Determine the (X, Y) coordinate at the center of the cell enclosing the given text.  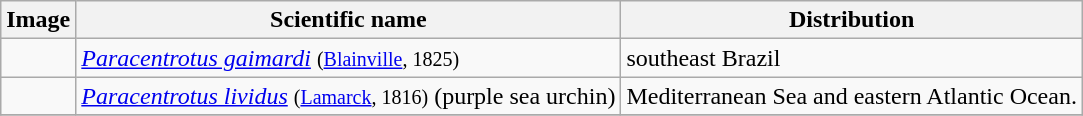
Paracentrotus lividus (Lamarck, 1816) (purple sea urchin) (348, 96)
Scientific name (348, 20)
Paracentrotus gaimardi (Blainville, 1825) (348, 58)
Distribution (852, 20)
Mediterranean Sea and eastern Atlantic Ocean. (852, 96)
southeast Brazil (852, 58)
Image (38, 20)
